Scan for the cell matching the given text and deliver its (X, Y) coordinate at center. 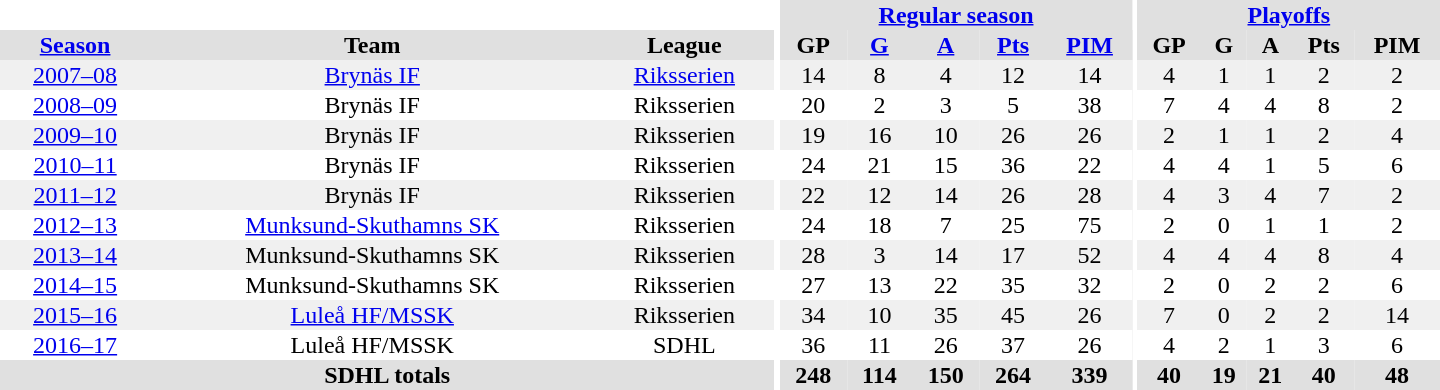
34 (814, 315)
11 (880, 345)
15 (946, 165)
38 (1090, 105)
2011–12 (75, 195)
2015–16 (75, 315)
League (684, 45)
13 (880, 285)
17 (1012, 255)
Team (372, 45)
27 (814, 285)
114 (880, 375)
2016–17 (75, 345)
2014–15 (75, 285)
2012–13 (75, 225)
Season (75, 45)
Regular season (956, 15)
48 (1397, 375)
45 (1012, 315)
16 (880, 135)
2008–09 (75, 105)
37 (1012, 345)
32 (1090, 285)
18 (880, 225)
2010–11 (75, 165)
150 (946, 375)
2007–08 (75, 75)
20 (814, 105)
2009–10 (75, 135)
264 (1012, 375)
SDHL totals (387, 375)
75 (1090, 225)
2013–14 (75, 255)
52 (1090, 255)
25 (1012, 225)
Playoffs (1289, 15)
339 (1090, 375)
SDHL (684, 345)
248 (814, 375)
